Scan for the cell matching the given text and deliver its [x, y] coordinate at center. 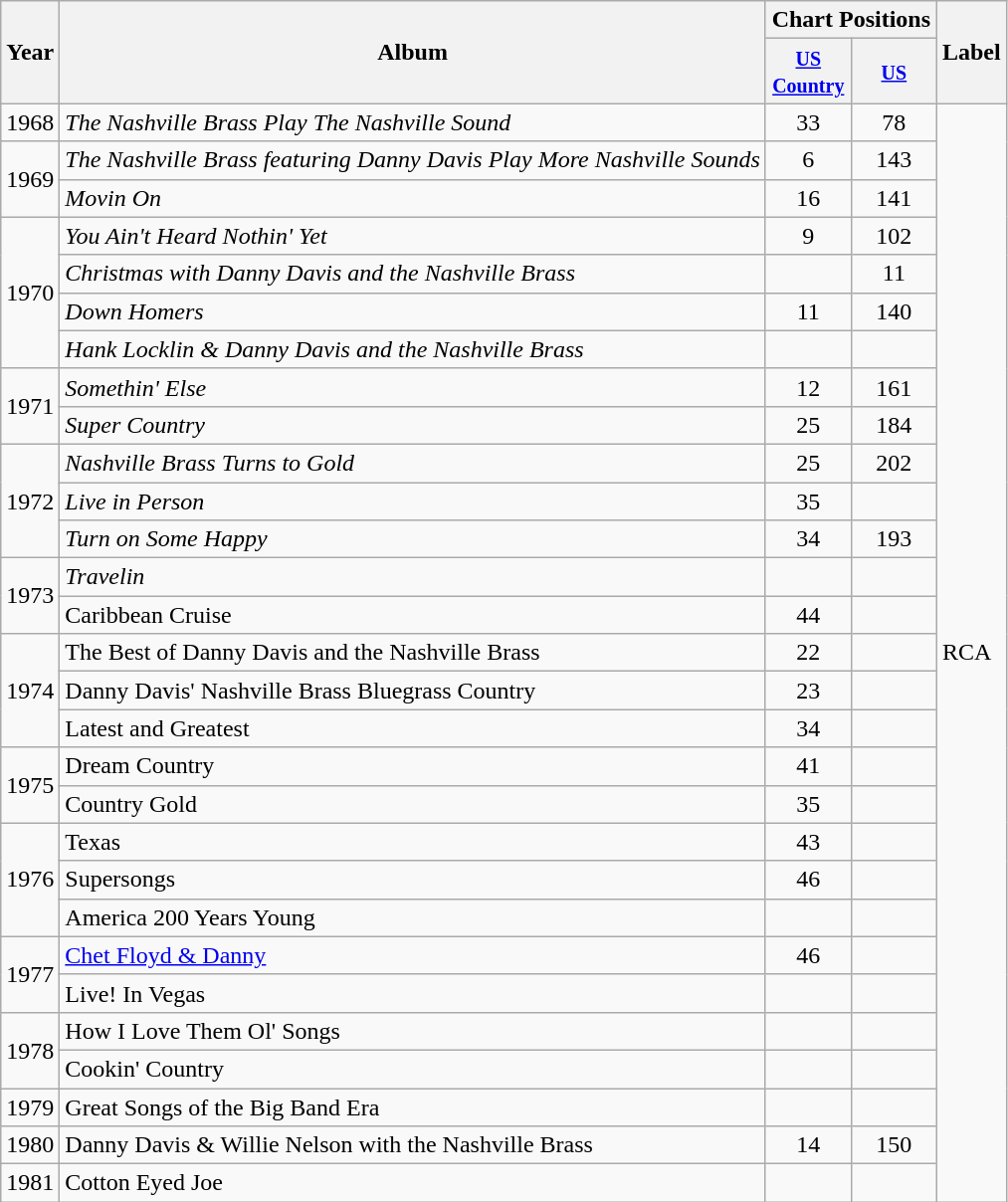
Super Country [412, 425]
1974 [30, 691]
America 200 Years Young [412, 917]
1981 [30, 1183]
RCA [971, 653]
1968 [30, 122]
Label [971, 52]
Chart Positions [851, 20]
Texas [412, 842]
12 [808, 387]
193 [894, 539]
1975 [30, 785]
Great Songs of the Big Band Era [412, 1107]
14 [808, 1145]
Country Gold [412, 804]
Supersongs [412, 880]
44 [808, 615]
78 [894, 122]
9 [808, 236]
16 [808, 198]
The Best of Danny Davis and the Nashville Brass [412, 653]
1970 [30, 293]
1976 [30, 880]
You Ain't Heard Nothin' Yet [412, 236]
22 [808, 653]
143 [894, 160]
Latest and Greatest [412, 728]
Album [412, 52]
1980 [30, 1145]
Live! In Vegas [412, 993]
Down Homers [412, 311]
Danny Davis' Nashville Brass Bluegrass Country [412, 691]
1979 [30, 1107]
Chet Floyd & Danny [412, 955]
33 [808, 122]
Travelin [412, 577]
Turn on Some Happy [412, 539]
1973 [30, 596]
1969 [30, 179]
Somethin' Else [412, 387]
41 [808, 766]
23 [808, 691]
Caribbean Cruise [412, 615]
US Country [808, 72]
1978 [30, 1050]
1977 [30, 974]
The Nashville Brass Play The Nashville Sound [412, 122]
How I Love Them Ol' Songs [412, 1031]
Christmas with Danny Davis and the Nashville Brass [412, 274]
Hank Locklin & Danny Davis and the Nashville Brass [412, 349]
Danny Davis & Willie Nelson with the Nashville Brass [412, 1145]
1972 [30, 501]
150 [894, 1145]
1971 [30, 406]
202 [894, 463]
Movin On [412, 198]
Cookin' Country [412, 1069]
43 [808, 842]
Year [30, 52]
Dream Country [412, 766]
US [894, 72]
161 [894, 387]
Live in Person [412, 501]
The Nashville Brass featuring Danny Davis Play More Nashville Sounds [412, 160]
Cotton Eyed Joe [412, 1183]
102 [894, 236]
141 [894, 198]
184 [894, 425]
6 [808, 160]
Nashville Brass Turns to Gold [412, 463]
140 [894, 311]
